For the text-containing cell, return its midpoint in [X, Y] coordinate format. 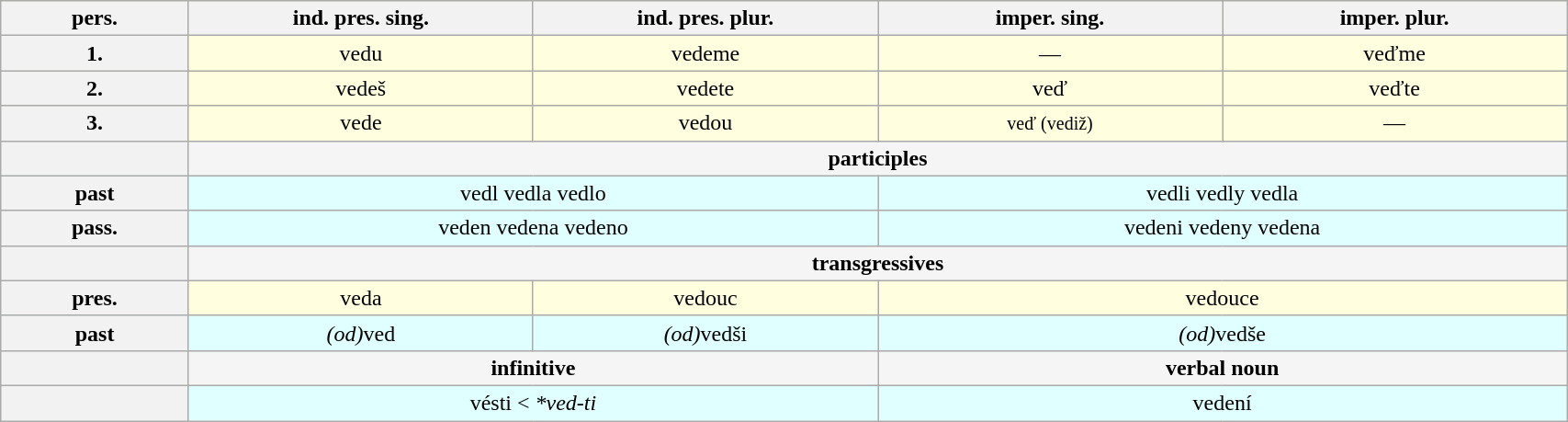
vedli vedly vedla [1223, 193]
veda [360, 298]
veďte [1394, 88]
veď (vediž) [1051, 123]
vedete [705, 88]
vede [360, 123]
infinitive [533, 368]
pres. [96, 298]
vedeni vedeny vedena [1223, 228]
ind. pres. plur. [705, 18]
participles [877, 158]
imper. plur. [1394, 18]
veďme [1394, 53]
vedou [705, 123]
(od)vedši [705, 333]
2. [96, 88]
(od)vedše [1223, 333]
(od)ved [360, 333]
veď [1051, 88]
pass. [96, 228]
vésti < *ved-ti [533, 403]
transgressives [877, 263]
1. [96, 53]
vedl vedla vedlo [533, 193]
vedeš [360, 88]
vedouc [705, 298]
veden vedena vedeno [533, 228]
ind. pres. sing. [360, 18]
pers. [96, 18]
imper. sing. [1051, 18]
vedu [360, 53]
vedeme [705, 53]
vedouce [1223, 298]
vedení [1223, 403]
verbal noun [1223, 368]
3. [96, 123]
